Find where the given text appears and provide that cell's center as [x, y] coordinate. 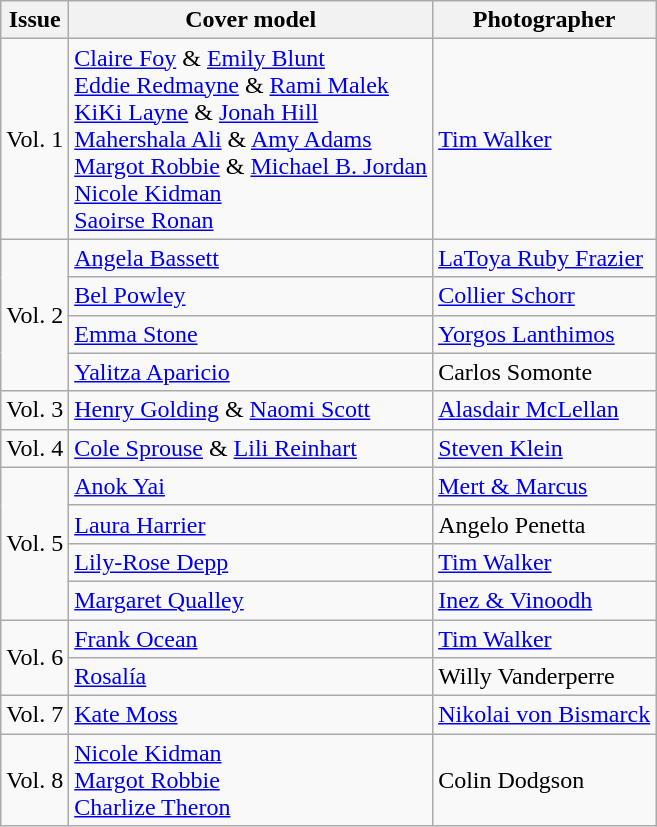
Rosalía [251, 677]
Vol. 8 [35, 780]
Alasdair McLellan [544, 410]
Cover model [251, 20]
Yorgos Lanthimos [544, 334]
Issue [35, 20]
Photographer [544, 20]
Vol. 1 [35, 139]
Anok Yai [251, 486]
Steven Klein [544, 448]
Vol. 2 [35, 315]
Nikolai von Bismarck [544, 715]
Vol. 5 [35, 543]
Nicole KidmanMargot RobbieCharlize Theron [251, 780]
Cole Sprouse & Lili Reinhart [251, 448]
Emma Stone [251, 334]
LaToya Ruby Frazier [544, 258]
Kate Moss [251, 715]
Vol. 3 [35, 410]
Collier Schorr [544, 296]
Willy Vanderperre [544, 677]
Vol. 4 [35, 448]
Colin Dodgson [544, 780]
Vol. 7 [35, 715]
Frank Ocean [251, 639]
Mert & Marcus [544, 486]
Vol. 6 [35, 658]
Bel Powley [251, 296]
Angelo Penetta [544, 524]
Inez & Vinoodh [544, 600]
Carlos Somonte [544, 372]
Margaret Qualley [251, 600]
Angela Bassett [251, 258]
Henry Golding & Naomi Scott [251, 410]
Yalitza Aparicio [251, 372]
Lily-Rose Depp [251, 562]
Laura Harrier [251, 524]
